Scan for the cell matching the given text and deliver its [x, y] coordinate at center. 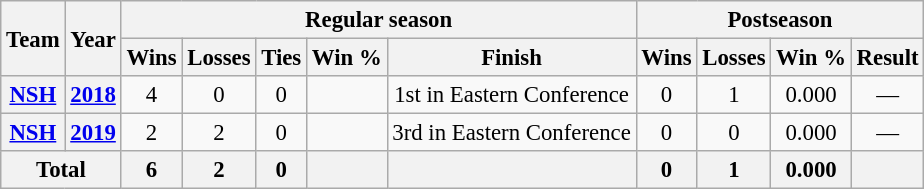
4 [152, 95]
Team [33, 38]
Ties [282, 58]
Finish [512, 58]
Total [61, 170]
6 [152, 170]
1st in Eastern Conference [512, 95]
Regular season [378, 20]
Postseason [780, 20]
Result [888, 58]
2018 [93, 95]
3rd in Eastern Conference [512, 133]
Year [93, 38]
2019 [93, 133]
